From the cell containing the given text, extract its center point as (X, Y) coordinate. 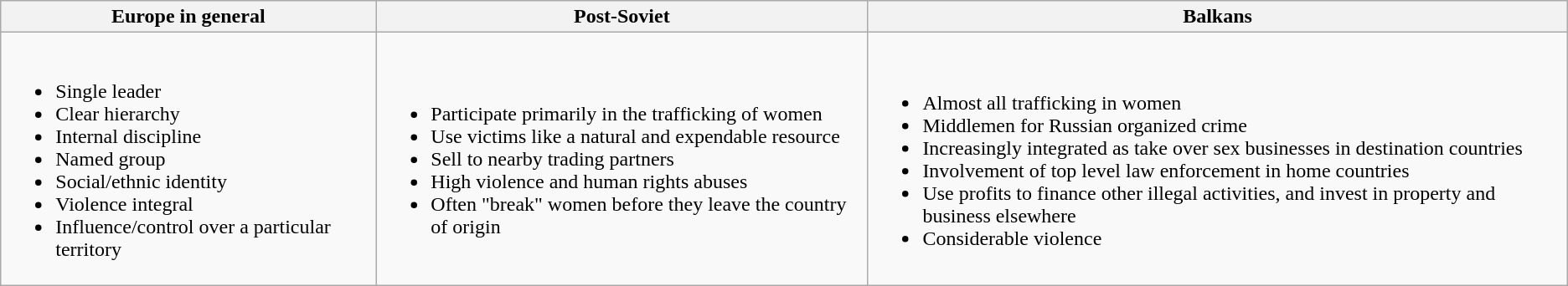
Europe in general (188, 17)
Balkans (1218, 17)
Post-Soviet (622, 17)
Single leaderClear hierarchyInternal disciplineNamed groupSocial/ethnic identityViolence integralInfluence/control over a particular territory (188, 159)
